Find where the given text appears and provide that cell's center as [X, Y] coordinate. 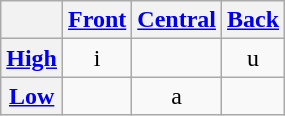
Back [254, 20]
Central [177, 20]
u [254, 58]
i [98, 58]
Low [32, 96]
High [32, 58]
Front [98, 20]
a [177, 96]
